From the cell containing the given text, extract its center point as [X, Y] coordinate. 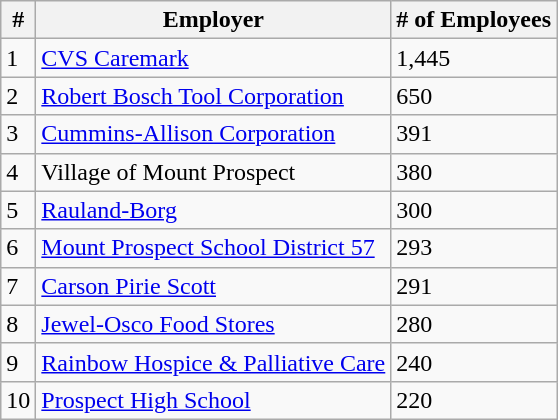
Robert Bosch Tool Corporation [214, 96]
1 [18, 58]
Employer [214, 20]
Cummins-Allison Corporation [214, 134]
10 [18, 400]
380 [474, 172]
Rauland-Borg [214, 210]
Village of Mount Prospect [214, 172]
5 [18, 210]
391 [474, 134]
280 [474, 324]
7 [18, 286]
# of Employees [474, 20]
Jewel-Osco Food Stores [214, 324]
3 [18, 134]
9 [18, 362]
300 [474, 210]
# [18, 20]
6 [18, 248]
Rainbow Hospice & Palliative Care [214, 362]
CVS Caremark [214, 58]
650 [474, 96]
240 [474, 362]
4 [18, 172]
220 [474, 400]
293 [474, 248]
1,445 [474, 58]
Prospect High School [214, 400]
Carson Pirie Scott [214, 286]
Mount Prospect School District 57 [214, 248]
2 [18, 96]
8 [18, 324]
291 [474, 286]
